Extract the [X, Y] coordinate from the center of the cell holding the provided text.  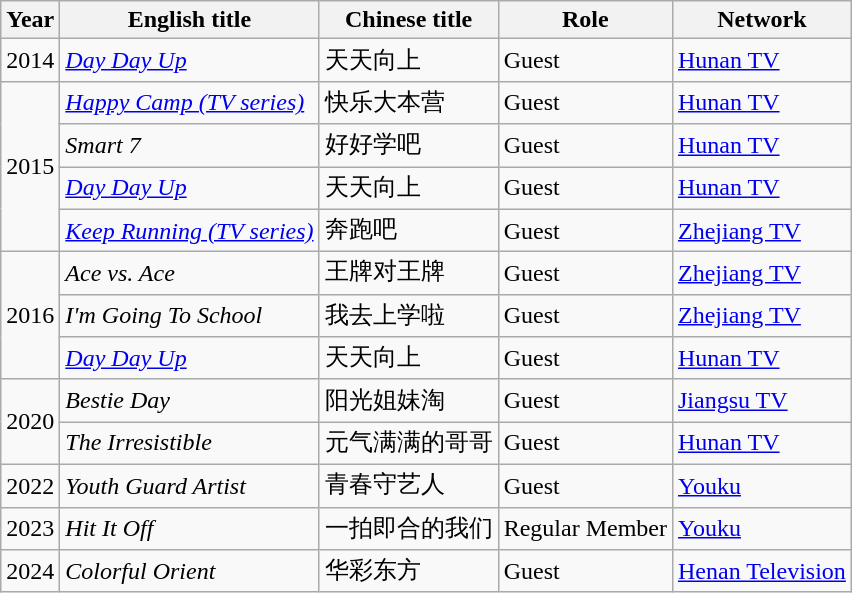
Network [762, 20]
2014 [30, 60]
阳光姐妹淘 [408, 400]
奔跑吧 [408, 230]
一拍即合的我们 [408, 528]
我去上学啦 [408, 316]
Youth Guard Artist [190, 486]
Role [585, 20]
2024 [30, 572]
2020 [30, 422]
好好学吧 [408, 146]
快乐大本营 [408, 102]
2015 [30, 166]
Ace vs. Ace [190, 274]
Chinese title [408, 20]
The Irresistible [190, 444]
Henan Television [762, 572]
English title [190, 20]
Regular Member [585, 528]
王牌对王牌 [408, 274]
2022 [30, 486]
Jiangsu TV [762, 400]
华彩东方 [408, 572]
I'm Going To School [190, 316]
Year [30, 20]
元气满满的哥哥 [408, 444]
Hit It Off [190, 528]
Colorful Orient [190, 572]
2016 [30, 316]
Smart 7 [190, 146]
Bestie Day [190, 400]
青春守艺人 [408, 486]
Keep Running (TV series) [190, 230]
2023 [30, 528]
Happy Camp (TV series) [190, 102]
